Determine the [X, Y] coordinate at the center of the cell enclosing the given text.  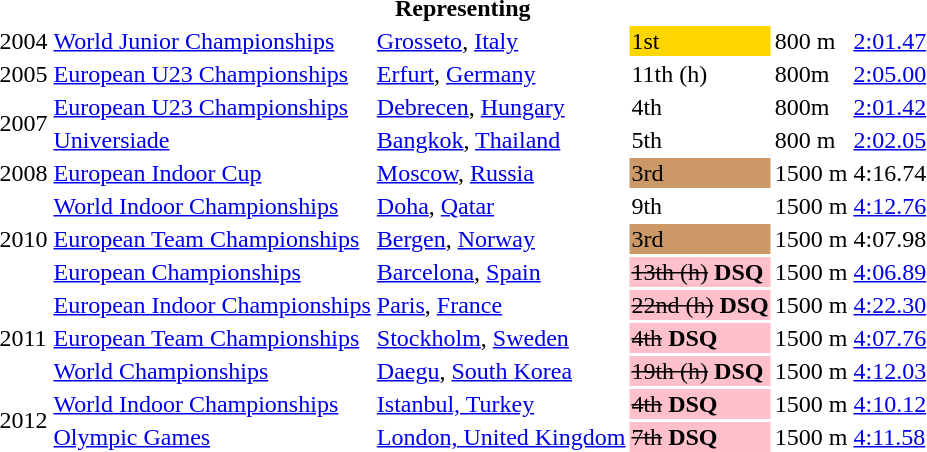
Stockholm, Sweden [501, 338]
European Indoor Cup [212, 173]
Debrecen, Hungary [501, 107]
19th (h) DSQ [700, 371]
13th (h) DSQ [700, 272]
4th [700, 107]
Grosseto, Italy [501, 41]
Erfurt, Germany [501, 74]
World Championships [212, 371]
Paris, France [501, 305]
Daegu, South Korea [501, 371]
Moscow, Russia [501, 173]
Bangkok, Thailand [501, 140]
9th [700, 206]
World Junior Championships [212, 41]
Bergen, Norway [501, 239]
5th [700, 140]
Doha, Qatar [501, 206]
22nd (h) DSQ [700, 305]
Universiade [212, 140]
European Indoor Championships [212, 305]
Olympic Games [212, 437]
11th (h) [700, 74]
1st [700, 41]
7th DSQ [700, 437]
Barcelona, Spain [501, 272]
Istanbul, Turkey [501, 404]
European Championships [212, 272]
London, United Kingdom [501, 437]
